Determine the (x, y) coordinate at the center of the cell enclosing the given text.  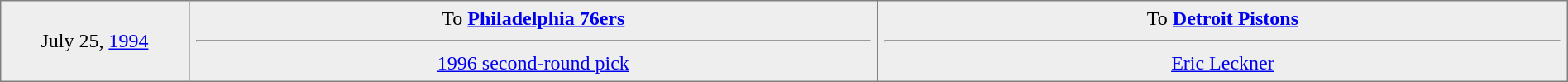
To Detroit PistonsEric Leckner (1223, 41)
July 25, 1994 (94, 41)
To Philadelphia 76ers1996 second-round pick (533, 41)
